Capture the cell that displays the provided text and extract its [X, Y] central coordinate. 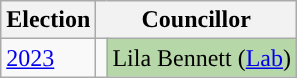
Lila Bennett (Lab) [202, 58]
Election [48, 20]
Councillor [196, 20]
2023 [48, 58]
